Extract the (x, y) coordinate from the center of the cell holding the provided text.  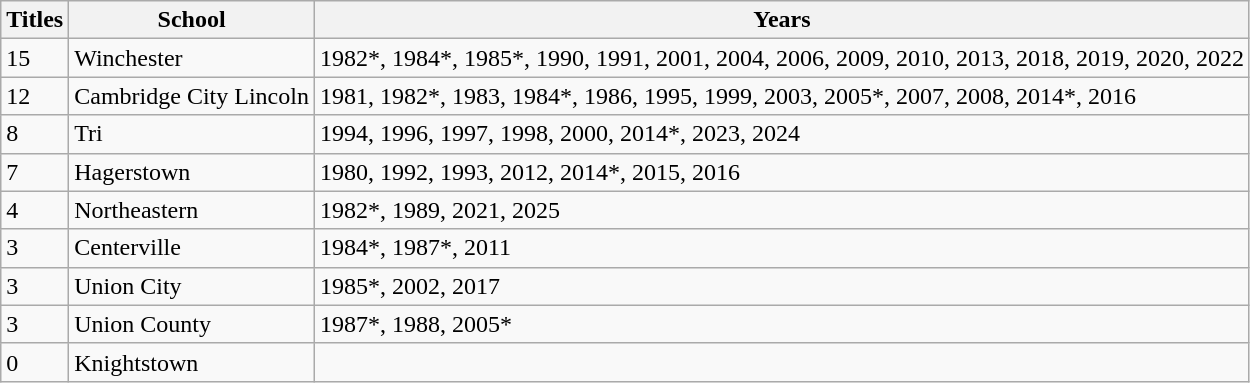
Tri (192, 134)
Years (782, 20)
Northeastern (192, 210)
Knightstown (192, 362)
1985*, 2002, 2017 (782, 286)
1982*, 1989, 2021, 2025 (782, 210)
1982*, 1984*, 1985*, 1990, 1991, 2001, 2004, 2006, 2009, 2010, 2013, 2018, 2019, 2020, 2022 (782, 58)
Winchester (192, 58)
Centerville (192, 248)
1984*, 1987*, 2011 (782, 248)
15 (35, 58)
7 (35, 172)
1994, 1996, 1997, 1998, 2000, 2014*, 2023, 2024 (782, 134)
Hagerstown (192, 172)
Cambridge City Lincoln (192, 96)
8 (35, 134)
Union County (192, 324)
1981, 1982*, 1983, 1984*, 1986, 1995, 1999, 2003, 2005*, 2007, 2008, 2014*, 2016 (782, 96)
4 (35, 210)
Titles (35, 20)
School (192, 20)
12 (35, 96)
Union City (192, 286)
1980, 1992, 1993, 2012, 2014*, 2015, 2016 (782, 172)
0 (35, 362)
1987*, 1988, 2005* (782, 324)
